Determine the [X, Y] coordinate at the center of the cell enclosing the given text.  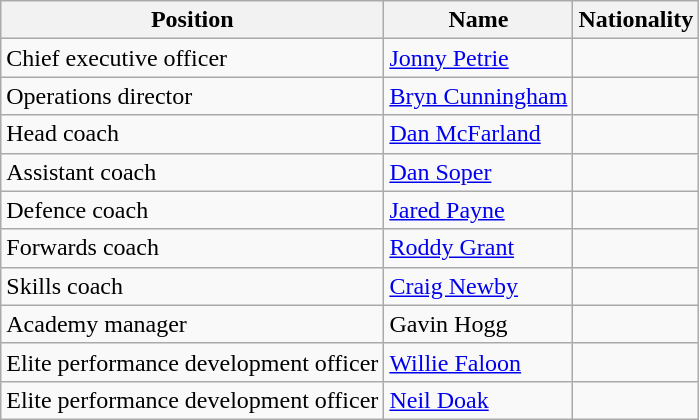
Head coach [192, 134]
Chief executive officer [192, 58]
Willie Faloon [478, 362]
Jared Payne [478, 210]
Bryn Cunningham [478, 96]
Position [192, 20]
Neil Doak [478, 400]
Assistant coach [192, 172]
Skills coach [192, 286]
Operations director [192, 96]
Nationality [636, 20]
Dan McFarland [478, 134]
Jonny Petrie [478, 58]
Academy manager [192, 324]
Defence coach [192, 210]
Gavin Hogg [478, 324]
Dan Soper [478, 172]
Roddy Grant [478, 248]
Name [478, 20]
Craig Newby [478, 286]
Forwards coach [192, 248]
